Return the [X, Y] coordinate for the center point of the cell that contains the specified text.  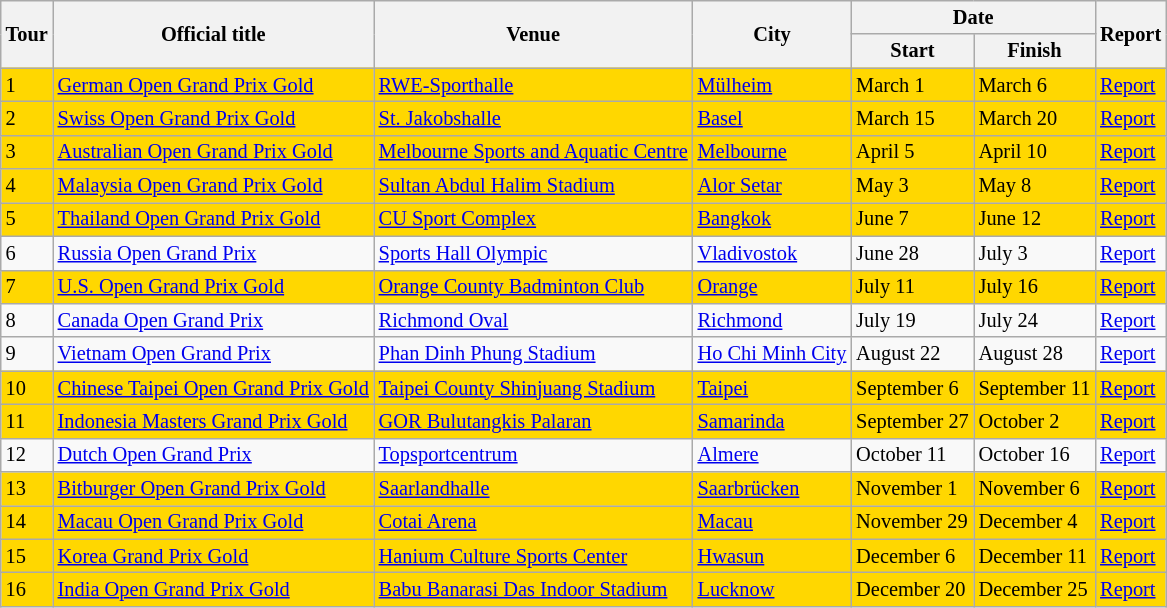
St. Jakobshalle [534, 118]
16 [27, 589]
October 16 [1035, 455]
Samarinda [772, 421]
Vladivostok [772, 253]
15 [27, 556]
Melbourne Sports and Aquatic Centre [534, 152]
India Open Grand Prix Gold [214, 589]
Macau [772, 522]
October 11 [912, 455]
RWE-Sporthalle [534, 85]
Date [973, 17]
6 [27, 253]
Thailand Open Grand Prix Gold [214, 219]
Cotai Arena [534, 522]
September 27 [912, 421]
13 [27, 489]
Start [912, 51]
Lucknow [772, 589]
8 [27, 320]
Richmond [772, 320]
Russia Open Grand Prix [214, 253]
March 1 [912, 85]
Sultan Abdul Halim Stadium [534, 186]
September 11 [1035, 388]
July 24 [1035, 320]
Malaysia Open Grand Prix Gold [214, 186]
Sports Hall Olympic [534, 253]
March 15 [912, 118]
March 20 [1035, 118]
Vietnam Open Grand Prix [214, 354]
Ho Chi Minh City [772, 354]
Topsportcentrum [534, 455]
November 6 [1035, 489]
5 [27, 219]
Chinese Taipei Open Grand Prix Gold [214, 388]
2 [27, 118]
11 [27, 421]
April 5 [912, 152]
Almere [772, 455]
12 [27, 455]
Orange County Badminton Club [534, 287]
Tour [27, 34]
May 8 [1035, 186]
November 1 [912, 489]
September 6 [912, 388]
Australian Open Grand Prix Gold [214, 152]
Swiss Open Grand Prix Gold [214, 118]
June 28 [912, 253]
December 4 [1035, 522]
Basel [772, 118]
CU Sport Complex [534, 219]
14 [27, 522]
Indonesia Masters Grand Prix Gold [214, 421]
7 [27, 287]
Saarlandhalle [534, 489]
July 3 [1035, 253]
1 [27, 85]
Korea Grand Prix Gold [214, 556]
Phan Dinh Phung Stadium [534, 354]
U.S. Open Grand Prix Gold [214, 287]
Bitburger Open Grand Prix Gold [214, 489]
Babu Banarasi Das Indoor Stadium [534, 589]
Saarbrücken [772, 489]
Canada Open Grand Prix [214, 320]
December 20 [912, 589]
Dutch Open Grand Prix [214, 455]
October 2 [1035, 421]
July 19 [912, 320]
4 [27, 186]
August 28 [1035, 354]
GOR Bulutangkis Palaran [534, 421]
March 6 [1035, 85]
10 [27, 388]
Venue [534, 34]
July 16 [1035, 287]
July 11 [912, 287]
Richmond Oval [534, 320]
Official title [214, 34]
April 10 [1035, 152]
December 11 [1035, 556]
Macau Open Grand Prix Gold [214, 522]
Taipei [772, 388]
9 [27, 354]
December 25 [1035, 589]
Hwasun [772, 556]
August 22 [912, 354]
November 29 [912, 522]
Melbourne [772, 152]
May 3 [912, 186]
Mülheim [772, 85]
3 [27, 152]
German Open Grand Prix Gold [214, 85]
Finish [1035, 51]
Hanium Culture Sports Center [534, 556]
Orange [772, 287]
Bangkok [772, 219]
December 6 [912, 556]
Alor Setar [772, 186]
June 7 [912, 219]
City [772, 34]
Taipei County Shinjuang Stadium [534, 388]
June 12 [1035, 219]
